Return the [X, Y] coordinate for the center point of the cell that contains the specified text.  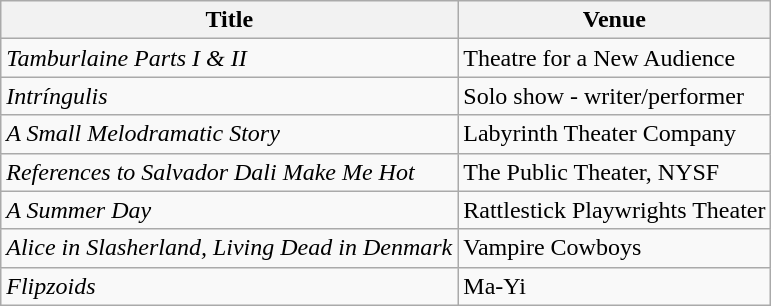
Intríngulis [230, 96]
Tamburlaine Parts I & II [230, 58]
Rattlestick Playwrights Theater [614, 210]
Ma-Yi [614, 286]
Vampire Cowboys [614, 248]
A Summer Day [230, 210]
The Public Theater, NYSF [614, 172]
Solo show - writer/performer [614, 96]
Labyrinth Theater Company [614, 134]
Theatre for a New Audience [614, 58]
Flipzoids [230, 286]
A Small Melodramatic Story [230, 134]
Title [230, 20]
Venue [614, 20]
References to Salvador Dali Make Me Hot [230, 172]
Alice in Slasherland, Living Dead in Denmark [230, 248]
